Return the [x, y] coordinate for the center point of the cell that contains the specified text.  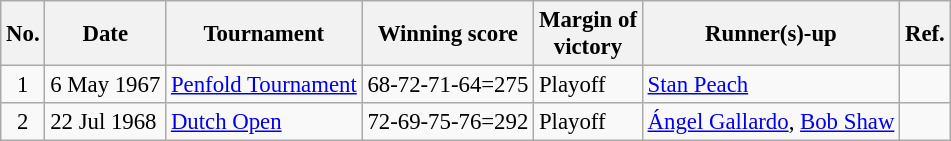
2 [23, 122]
1 [23, 85]
Winning score [448, 34]
22 Jul 1968 [106, 122]
No. [23, 34]
Runner(s)-up [770, 34]
68-72-71-64=275 [448, 85]
Ref. [925, 34]
Stan Peach [770, 85]
Margin ofvictory [588, 34]
Tournament [264, 34]
Ángel Gallardo, Bob Shaw [770, 122]
6 May 1967 [106, 85]
Dutch Open [264, 122]
Penfold Tournament [264, 85]
72-69-75-76=292 [448, 122]
Date [106, 34]
